Return the (X, Y) coordinate for the center point of the cell that contains the specified text.  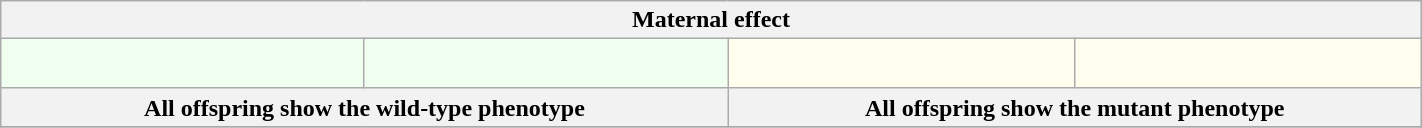
All offspring show the mutant phenotype (1074, 107)
Maternal effect (711, 20)
All offspring show the wild-type phenotype (364, 107)
